Locate the cell with the specified text and output its (X, Y) center coordinate. 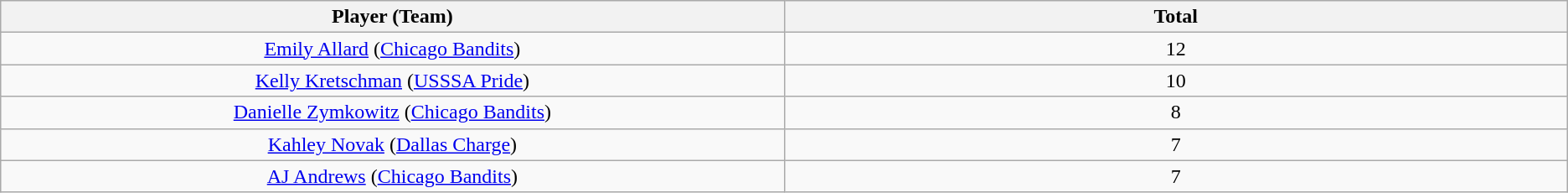
Kahley Novak (Dallas Charge) (392, 144)
Total (1176, 17)
Emily Allard (Chicago Bandits) (392, 49)
10 (1176, 81)
Player (Team) (392, 17)
12 (1176, 49)
Kelly Kretschman (USSSA Pride) (392, 81)
AJ Andrews (Chicago Bandits) (392, 176)
8 (1176, 112)
Danielle Zymkowitz (Chicago Bandits) (392, 112)
